Capture the cell that displays the provided text and extract its (X, Y) central coordinate. 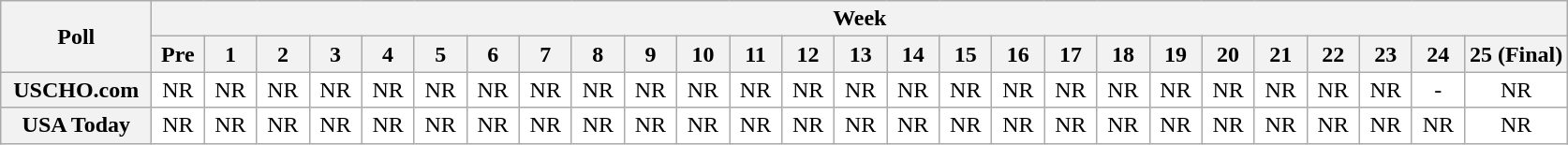
2 (283, 54)
USCHO.com (77, 90)
25 (Final) (1516, 54)
15 (966, 54)
19 (1176, 54)
21 (1280, 54)
Poll (77, 36)
22 (1333, 54)
14 (913, 54)
Pre (178, 54)
17 (1071, 54)
12 (808, 54)
7 (545, 54)
10 (703, 54)
4 (388, 54)
24 (1438, 54)
- (1438, 90)
16 (1018, 54)
20 (1228, 54)
8 (598, 54)
13 (861, 54)
6 (493, 54)
9 (650, 54)
USA Today (77, 125)
5 (440, 54)
1 (230, 54)
11 (755, 54)
Week (860, 19)
23 (1385, 54)
18 (1123, 54)
3 (335, 54)
